Find where the given text appears and provide that cell's center as [X, Y] coordinate. 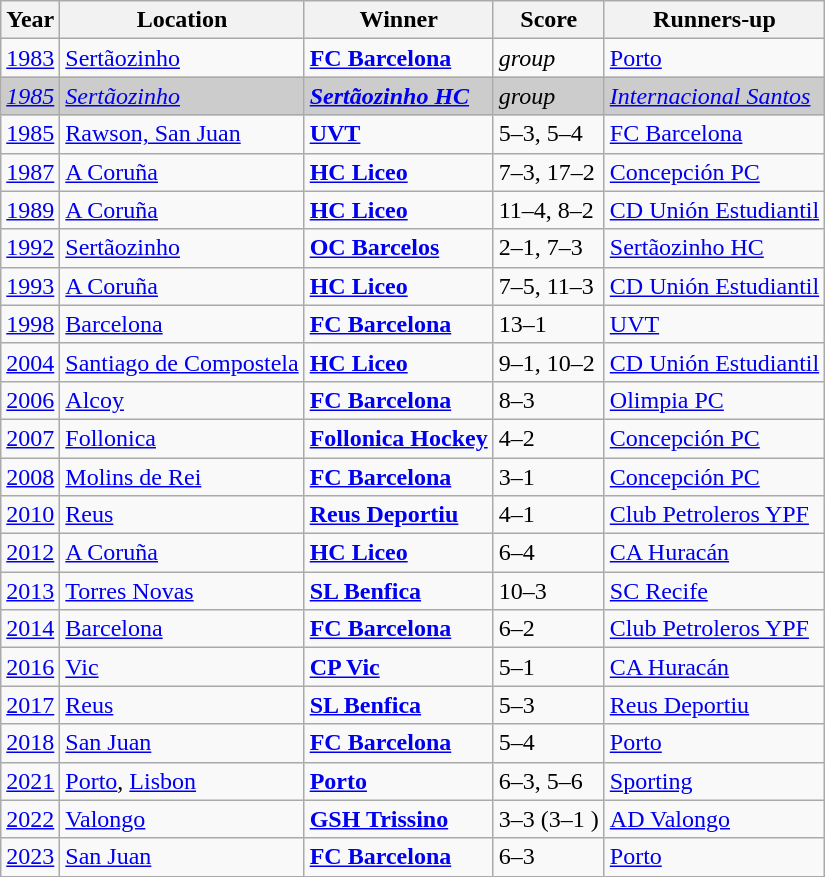
Vic [182, 667]
Internacional Santos [714, 96]
1983 [30, 58]
6–2 [548, 629]
5–4 [548, 743]
2004 [30, 362]
2018 [30, 743]
Porto, Lisbon [182, 781]
1993 [30, 286]
Year [30, 20]
2012 [30, 553]
4–2 [548, 438]
7–3, 17–2 [548, 172]
6–3 [548, 857]
6–3, 5–6 [548, 781]
Sporting [714, 781]
Location [182, 20]
6–4 [548, 553]
1992 [30, 248]
2022 [30, 819]
Torres Novas [182, 591]
5–1 [548, 667]
2007 [30, 438]
4–1 [548, 515]
5–3 [548, 705]
Follonica [182, 438]
2–1, 7–3 [548, 248]
Runners-up [714, 20]
GSH Trissino [398, 819]
2008 [30, 477]
SC Recife [714, 591]
1989 [30, 210]
2023 [30, 857]
13–1 [548, 324]
3–1 [548, 477]
8–3 [548, 400]
2016 [30, 667]
Rawson, San Juan [182, 134]
1998 [30, 324]
Score [548, 20]
2021 [30, 781]
Olimpia PC [714, 400]
3–3 (3–1 ) [548, 819]
2014 [30, 629]
2017 [30, 705]
11–4, 8–2 [548, 210]
2010 [30, 515]
2013 [30, 591]
CP Vic [398, 667]
Follonica Hockey [398, 438]
1987 [30, 172]
Molins de Rei [182, 477]
Alcoy [182, 400]
Valongo [182, 819]
Santiago de Compostela [182, 362]
2006 [30, 400]
10–3 [548, 591]
Winner [398, 20]
AD Valongo [714, 819]
OC Barcelos [398, 248]
5–3, 5–4 [548, 134]
9–1, 10–2 [548, 362]
7–5, 11–3 [548, 286]
